Extract the (X, Y) coordinate from the center of the cell holding the provided text.  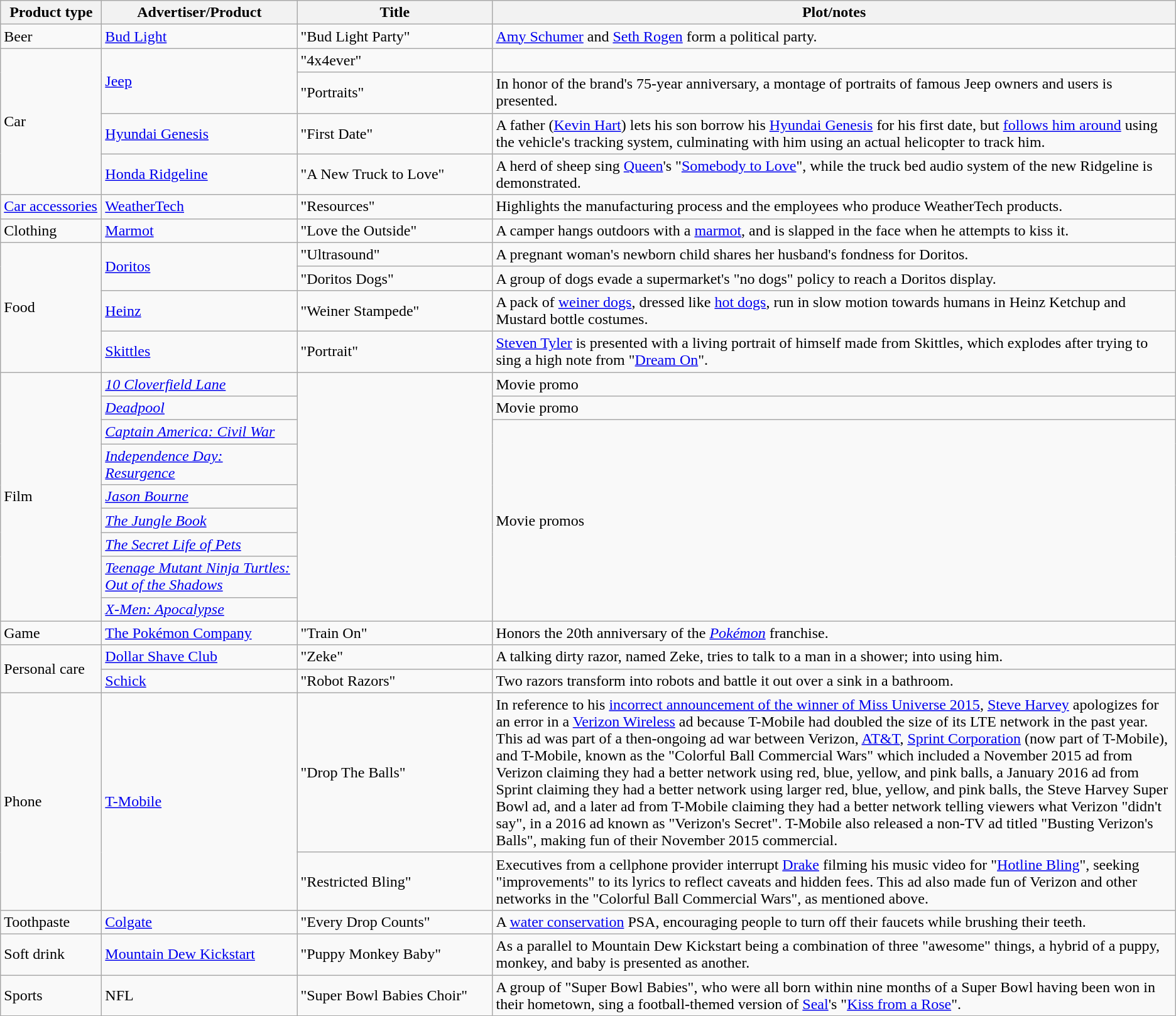
"First Date" (395, 133)
T-Mobile (200, 801)
Captain America: Civil War (200, 432)
A pack of weiner dogs, dressed like hot dogs, run in slow motion towards humans in Heinz Ketchup and Mustard bottle costumes. (834, 310)
"Doritos Dogs" (395, 278)
"Weiner Stampede" (395, 310)
The Jungle Book (200, 521)
The Secret Life of Pets (200, 544)
"Resources" (395, 207)
Schick (200, 681)
Two razors transform into robots and battle it out over a sink in a bathroom. (834, 681)
A herd of sheep sing Queen's "Somebody to Love", while the truck bed audio system of the new Ridgeline is demonstrated. (834, 175)
A pregnant woman's newborn child shares her husband's fondness for Doritos. (834, 254)
"Ultrasound" (395, 254)
Marmot (200, 230)
"Bud Light Party" (395, 36)
Steven Tyler is presented with a living portrait of himself made from Skittles, which explodes after trying to sing a high note from "Dream On". (834, 352)
Product type (52, 13)
Deadpool (200, 408)
The Pokémon Company (200, 633)
Advertiser/Product (200, 13)
Teenage Mutant Ninja Turtles: Out of the Shadows (200, 576)
"Drop The Balls" (395, 772)
A water conservation PSA, encouraging people to turn off their faucets while brushing their teeth. (834, 922)
"Restricted Bling" (395, 881)
Honda Ridgeline (200, 175)
"A New Truck to Love" (395, 175)
Film (52, 496)
As a parallel to Mountain Dew Kickstart being a combination of three "awesome" things, a hybrid of a puppy, monkey, and baby is presented as another. (834, 954)
Personal care (52, 669)
10 Cloverfield Lane (200, 384)
A talking dirty razor, named Zeke, tries to talk to a man in a shower; into using him. (834, 657)
Sports (52, 995)
Movie promos (834, 521)
"Super Bowl Babies Choir" (395, 995)
Heinz (200, 310)
Dollar Shave Club (200, 657)
Jason Bourne (200, 497)
"Robot Razors" (395, 681)
Highlights the manufacturing process and the employees who produce WeatherTech products. (834, 207)
Soft drink (52, 954)
Bud Light (200, 36)
"Every Drop Counts" (395, 922)
X-Men: Apocalypse (200, 609)
In honor of the brand's 75-year anniversary, a montage of portraits of famous Jeep owners and users is presented. (834, 93)
Car (52, 122)
Phone (52, 801)
Title (395, 13)
Honors the 20th anniversary of the Pokémon franchise. (834, 633)
A group of dogs evade a supermarket's "no dogs" policy to reach a Doritos display. (834, 278)
Plot/notes (834, 13)
"Portraits" (395, 93)
Food (52, 307)
Colgate (200, 922)
Game (52, 633)
"Portrait" (395, 352)
Skittles (200, 352)
Beer (52, 36)
Amy Schumer and Seth Rogen form a political party. (834, 36)
Independence Day: Resurgence (200, 465)
Toothpaste (52, 922)
"Zeke" (395, 657)
Jeep (200, 80)
NFL (200, 995)
Clothing (52, 230)
"Love the Outside" (395, 230)
A camper hangs outdoors with a marmot, and is slapped in the face when he attempts to kiss it. (834, 230)
Doritos (200, 266)
Mountain Dew Kickstart (200, 954)
Car accessories (52, 207)
Hyundai Genesis (200, 133)
"4x4ever" (395, 60)
"Train On" (395, 633)
WeatherTech (200, 207)
"Puppy Monkey Baby" (395, 954)
